Return the (X, Y) coordinate for the center point of the cell that contains the specified text.  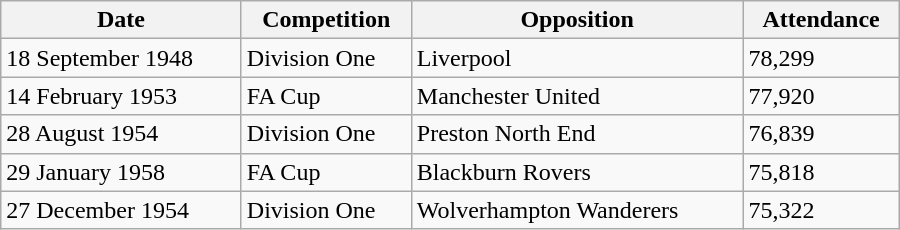
Manchester United (577, 96)
29 January 1958 (122, 172)
75,322 (821, 210)
Attendance (821, 20)
Wolverhampton Wanderers (577, 210)
18 September 1948 (122, 58)
Preston North End (577, 134)
75,818 (821, 172)
Opposition (577, 20)
28 August 1954 (122, 134)
77,920 (821, 96)
Competition (326, 20)
14 February 1953 (122, 96)
Blackburn Rovers (577, 172)
78,299 (821, 58)
76,839 (821, 134)
27 December 1954 (122, 210)
Date (122, 20)
Liverpool (577, 58)
